Return (x, y) of the center of cell containing provided text 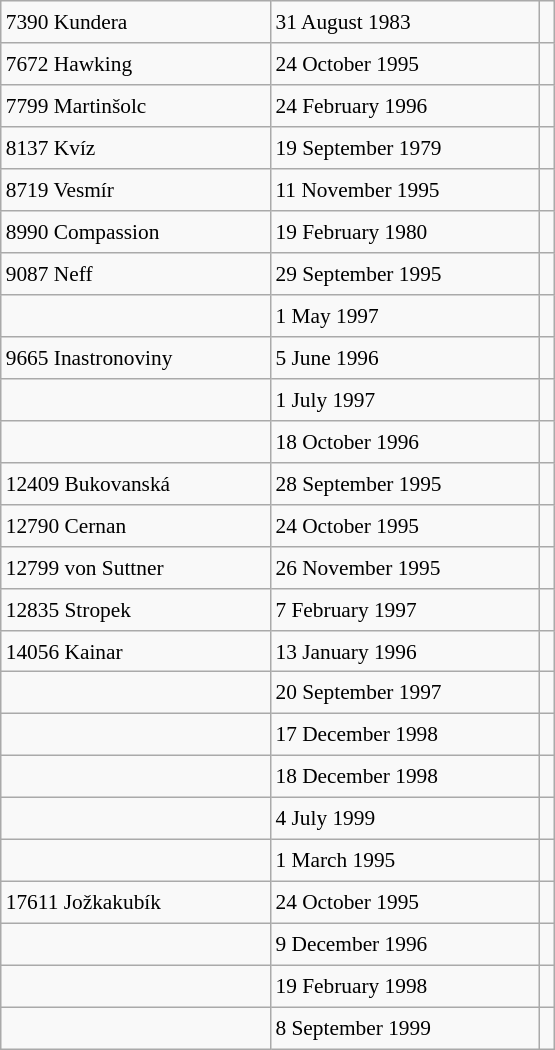
1 May 1997 (404, 316)
7 February 1997 (404, 609)
11 November 1995 (404, 190)
9665 Inastronoviny (136, 358)
17 December 1998 (404, 735)
1 March 1995 (404, 861)
12799 von Suttner (136, 567)
19 September 1979 (404, 148)
19 February 1980 (404, 232)
8990 Compassion (136, 232)
7799 Martinšolc (136, 106)
28 September 1995 (404, 483)
17611 Jožkakubík (136, 903)
26 November 1995 (404, 567)
5 June 1996 (404, 358)
13 January 1996 (404, 651)
20 September 1997 (404, 693)
9 December 1996 (404, 945)
18 October 1996 (404, 441)
24 February 1996 (404, 106)
9087 Neff (136, 274)
8 September 1999 (404, 1028)
31 August 1983 (404, 22)
7390 Kundera (136, 22)
4 July 1999 (404, 819)
1 July 1997 (404, 399)
8137 Kvíz (136, 148)
12835 Stropek (136, 609)
7672 Hawking (136, 64)
12409 Bukovanská (136, 483)
8719 Vesmír (136, 190)
18 December 1998 (404, 777)
12790 Cernan (136, 525)
19 February 1998 (404, 986)
14056 Kainar (136, 651)
29 September 1995 (404, 274)
